Return (x, y) of the center of cell containing provided text 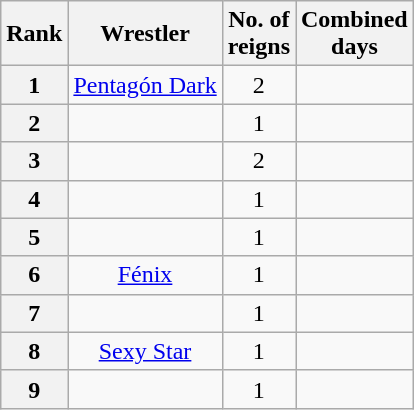
Pentagón Dark (145, 85)
7 (34, 313)
Rank (34, 34)
4 (34, 199)
Combineddays (355, 34)
8 (34, 351)
6 (34, 275)
5 (34, 237)
Fénix (145, 275)
9 (34, 389)
No. ofreigns (258, 34)
Wrestler (145, 34)
Sexy Star (145, 351)
3 (34, 161)
